Return (X, Y) of the center of cell containing provided text 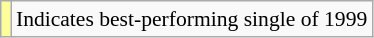
Indicates best-performing single of 1999 (192, 19)
